Identify which cell holds the provided text, then report its [X, Y] central coordinate. 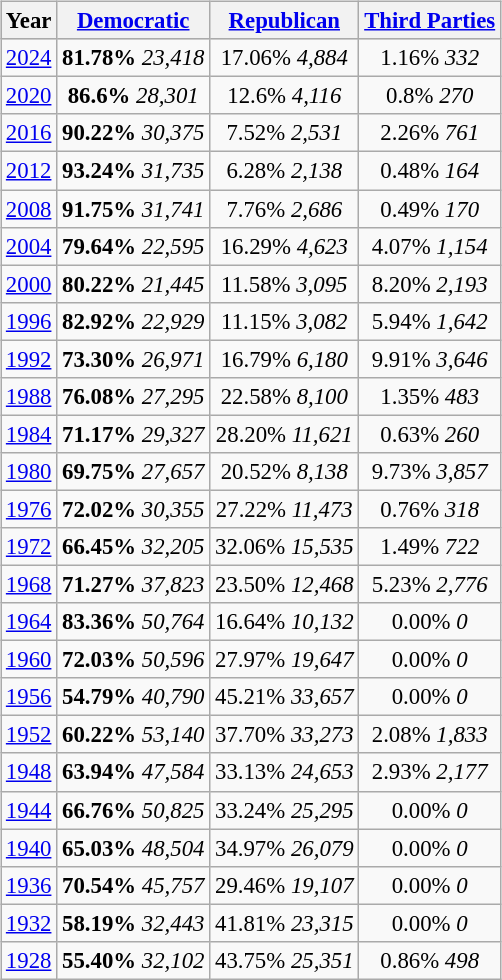
5.23% 2,776 [430, 584]
7.52% 2,531 [284, 133]
Year [29, 21]
1980 [29, 472]
16.64% 10,132 [284, 622]
6.28% 2,138 [284, 171]
32.06% 15,535 [284, 547]
8.20% 2,193 [430, 284]
16.79% 6,180 [284, 359]
2004 [29, 246]
2.26% 761 [430, 133]
1948 [29, 772]
1988 [29, 396]
72.03% 50,596 [134, 660]
Republican [284, 21]
2016 [29, 133]
2020 [29, 96]
11.15% 3,082 [284, 321]
1960 [29, 660]
76.08% 27,295 [134, 396]
9.73% 3,857 [430, 472]
66.45% 32,205 [134, 547]
41.81% 23,315 [284, 923]
91.75% 31,741 [134, 209]
1952 [29, 735]
2.93% 2,177 [430, 772]
28.20% 11,621 [284, 434]
1976 [29, 509]
0.76% 318 [430, 509]
29.46% 19,107 [284, 885]
11.58% 3,095 [284, 284]
1944 [29, 810]
58.19% 32,443 [134, 923]
2012 [29, 171]
Third Parties [430, 21]
1932 [29, 923]
70.54% 45,757 [134, 885]
81.78% 23,418 [134, 58]
0.86% 498 [430, 960]
65.03% 48,504 [134, 848]
1956 [29, 697]
90.22% 30,375 [134, 133]
1968 [29, 584]
1.49% 722 [430, 547]
1936 [29, 885]
69.75% 27,657 [134, 472]
17.06% 4,884 [284, 58]
1928 [29, 960]
1964 [29, 622]
45.21% 33,657 [284, 697]
9.91% 3,646 [430, 359]
0.48% 164 [430, 171]
7.76% 2,686 [284, 209]
55.40% 32,102 [134, 960]
27.22% 11,473 [284, 509]
63.94% 47,584 [134, 772]
34.97% 26,079 [284, 848]
54.79% 40,790 [134, 697]
1984 [29, 434]
83.36% 50,764 [134, 622]
71.27% 37,823 [134, 584]
66.76% 50,825 [134, 810]
86.6% 28,301 [134, 96]
72.02% 30,355 [134, 509]
27.97% 19,647 [284, 660]
43.75% 25,351 [284, 960]
0.49% 170 [430, 209]
2000 [29, 284]
1.16% 332 [430, 58]
1996 [29, 321]
1940 [29, 848]
12.6% 4,116 [284, 96]
2008 [29, 209]
82.92% 22,929 [134, 321]
0.8% 270 [430, 96]
22.58% 8,100 [284, 396]
2.08% 1,833 [430, 735]
37.70% 33,273 [284, 735]
71.17% 29,327 [134, 434]
4.07% 1,154 [430, 246]
16.29% 4,623 [284, 246]
5.94% 1,642 [430, 321]
Democratic [134, 21]
80.22% 21,445 [134, 284]
60.22% 53,140 [134, 735]
1.35% 483 [430, 396]
1992 [29, 359]
20.52% 8,138 [284, 472]
93.24% 31,735 [134, 171]
23.50% 12,468 [284, 584]
79.64% 22,595 [134, 246]
73.30% 26,971 [134, 359]
0.63% 260 [430, 434]
33.13% 24,653 [284, 772]
33.24% 25,295 [284, 810]
2024 [29, 58]
1972 [29, 547]
